Identify which cell holds the provided text, then report its [x, y] central coordinate. 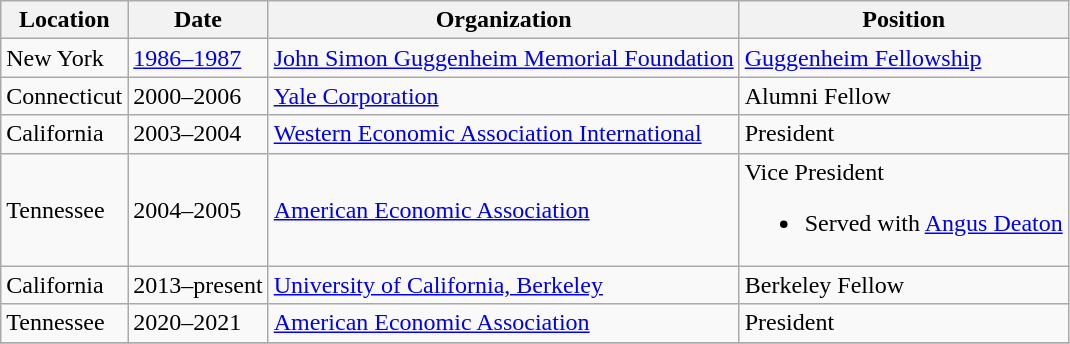
Berkeley Fellow [904, 285]
Yale Corporation [504, 96]
University of California, Berkeley [504, 285]
John Simon Guggenheim Memorial Foundation [504, 58]
Position [904, 20]
Organization [504, 20]
Date [198, 20]
2020–2021 [198, 323]
Location [64, 20]
1986–1987 [198, 58]
Vice PresidentServed with Angus Deaton [904, 210]
2013–present [198, 285]
2004–2005 [198, 210]
2003–2004 [198, 134]
New York [64, 58]
Alumni Fellow [904, 96]
Western Economic Association International [504, 134]
2000–2006 [198, 96]
Guggenheim Fellowship [904, 58]
Connecticut [64, 96]
